Detect which cell encompasses the target text, then output its (X, Y) center coordinate. 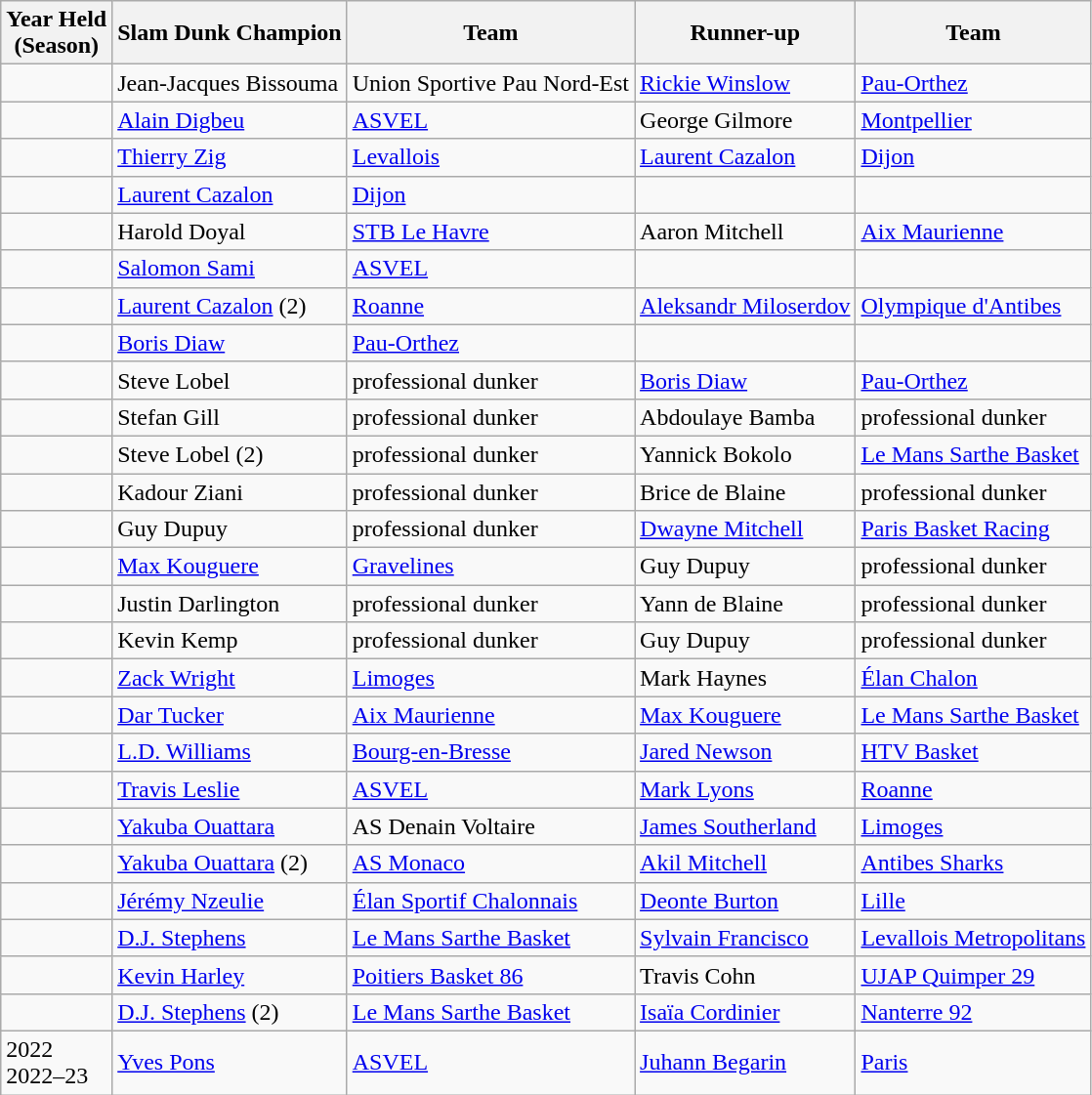
Abdoulaye Bamba (745, 417)
HTV Basket (973, 752)
Jean-Jacques Bissouma (230, 83)
20222022–23 (57, 1063)
D.J. Stephens (230, 938)
Yves Pons (230, 1063)
Zack Wright (230, 678)
Lille (973, 901)
Runner-up (745, 33)
Salomon Sami (230, 269)
Stefan Gill (230, 417)
Dar Tucker (230, 715)
Steve Lobel (230, 380)
Nanterre 92 (973, 1012)
Aleksandr Miloserdov (745, 306)
Sylvain Francisco (745, 938)
Kevin Harley (230, 975)
Thierry Zig (230, 157)
L.D. Williams (230, 752)
Bourg-en-Bresse (490, 752)
Montpellier (973, 120)
Justin Darlington (230, 604)
Élan Sportif Chalonnais (490, 901)
Paris (973, 1063)
Union Sportive Pau Nord-Est (490, 83)
Brice de Blaine (745, 491)
Levallois (490, 157)
Steve Lobel (2) (230, 454)
AS Monaco (490, 863)
Year Held (Season) (57, 33)
Poitiers Basket 86 (490, 975)
Levallois Metropolitans (973, 938)
Rickie Winslow (745, 83)
Aaron Mitchell (745, 232)
James Southerland (745, 826)
Yakuba Ouattara (230, 826)
Jared Newson (745, 752)
Akil Mitchell (745, 863)
D.J. Stephens (2) (230, 1012)
Kadour Ziani (230, 491)
Yannick Bokolo (745, 454)
Mark Lyons (745, 789)
Dwayne Mitchell (745, 529)
Travis Cohn (745, 975)
Yakuba Ouattara (2) (230, 863)
Paris Basket Racing (973, 529)
Travis Leslie (230, 789)
Mark Haynes (745, 678)
Deonte Burton (745, 901)
Olympique d'Antibes (973, 306)
Alain Digbeu (230, 120)
STB Le Havre (490, 232)
UJAP Quimper 29 (973, 975)
Jérémy Nzeulie (230, 901)
Harold Doyal (230, 232)
Slam Dunk Champion (230, 33)
George Gilmore (745, 120)
Yann de Blaine (745, 604)
Isaïa Cordinier (745, 1012)
Gravelines (490, 567)
Antibes Sharks (973, 863)
AS Denain Voltaire (490, 826)
Juhann Begarin (745, 1063)
Laurent Cazalon (2) (230, 306)
Kevin Kemp (230, 641)
Élan Chalon (973, 678)
